Capture the cell that displays the provided text and extract its [X, Y] central coordinate. 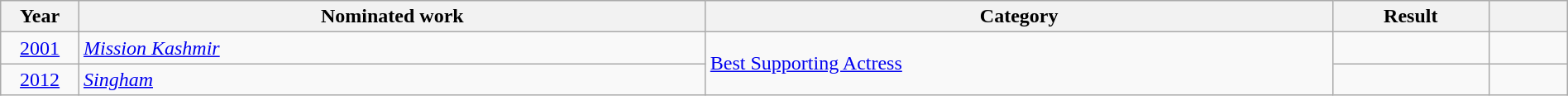
Nominated work [392, 17]
Best Supporting Actress [1019, 64]
2012 [40, 79]
2001 [40, 48]
Result [1411, 17]
Mission Kashmir [392, 48]
Year [40, 17]
Singham [392, 79]
Category [1019, 17]
